Output the [x, y] coordinate of the center of the cell containing the given text.  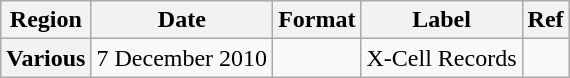
Ref [546, 20]
Format [317, 20]
Region [46, 20]
Date [182, 20]
7 December 2010 [182, 58]
Label [442, 20]
Various [46, 58]
X-Cell Records [442, 58]
